Scan for the cell matching the given text and deliver its (X, Y) coordinate at center. 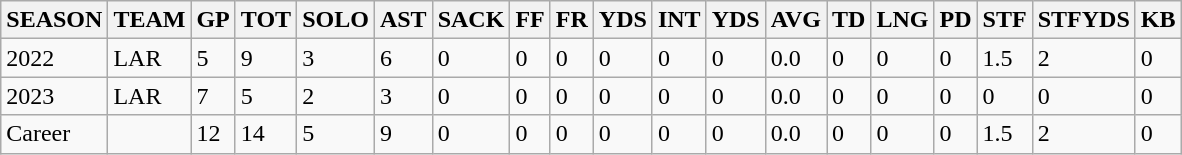
STFYDS (1084, 20)
TEAM (150, 20)
STF (1004, 20)
SEASON (54, 20)
GP (213, 20)
6 (403, 58)
INT (679, 20)
SOLO (336, 20)
7 (213, 96)
LNG (902, 20)
FR (572, 20)
14 (266, 134)
FF (530, 20)
SACK (471, 20)
AST (403, 20)
2023 (54, 96)
PD (956, 20)
TOT (266, 20)
Career (54, 134)
12 (213, 134)
2022 (54, 58)
TD (849, 20)
AVG (796, 20)
KB (1158, 20)
